Return the [X, Y] coordinate for the center point of the cell that contains the specified text.  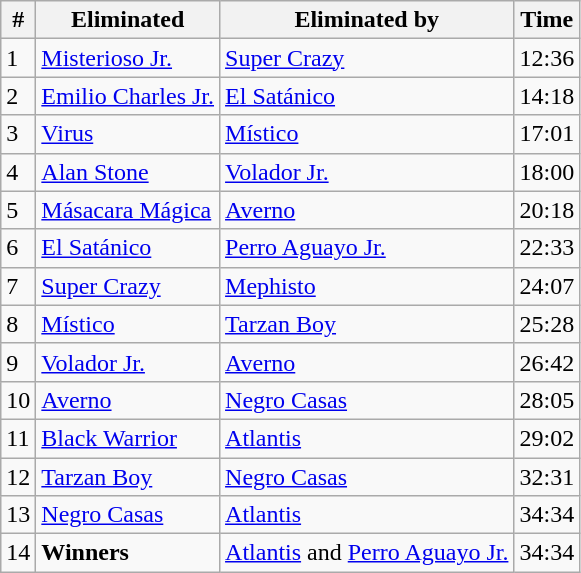
17:01 [547, 134]
Eliminated by [367, 20]
32:31 [547, 477]
Mephisto [367, 286]
1 [18, 58]
14 [18, 553]
22:33 [547, 248]
Emilio Charles Jr. [128, 96]
26:42 [547, 362]
2 [18, 96]
Alan Stone [128, 172]
11 [18, 438]
13 [18, 515]
Másacara Mágica [128, 210]
25:28 [547, 324]
7 [18, 286]
10 [18, 400]
Perro Aguayo Jr. [367, 248]
Black Warrior [128, 438]
29:02 [547, 438]
9 [18, 362]
Winners [128, 553]
12:36 [547, 58]
3 [18, 134]
Atlantis and Perro Aguayo Jr. [367, 553]
# [18, 20]
Misterioso Jr. [128, 58]
Time [547, 20]
8 [18, 324]
28:05 [547, 400]
4 [18, 172]
6 [18, 248]
18:00 [547, 172]
5 [18, 210]
20:18 [547, 210]
Virus [128, 134]
Eliminated [128, 20]
14:18 [547, 96]
24:07 [547, 286]
12 [18, 477]
